Scan for the cell matching the given text and deliver its [X, Y] coordinate at center. 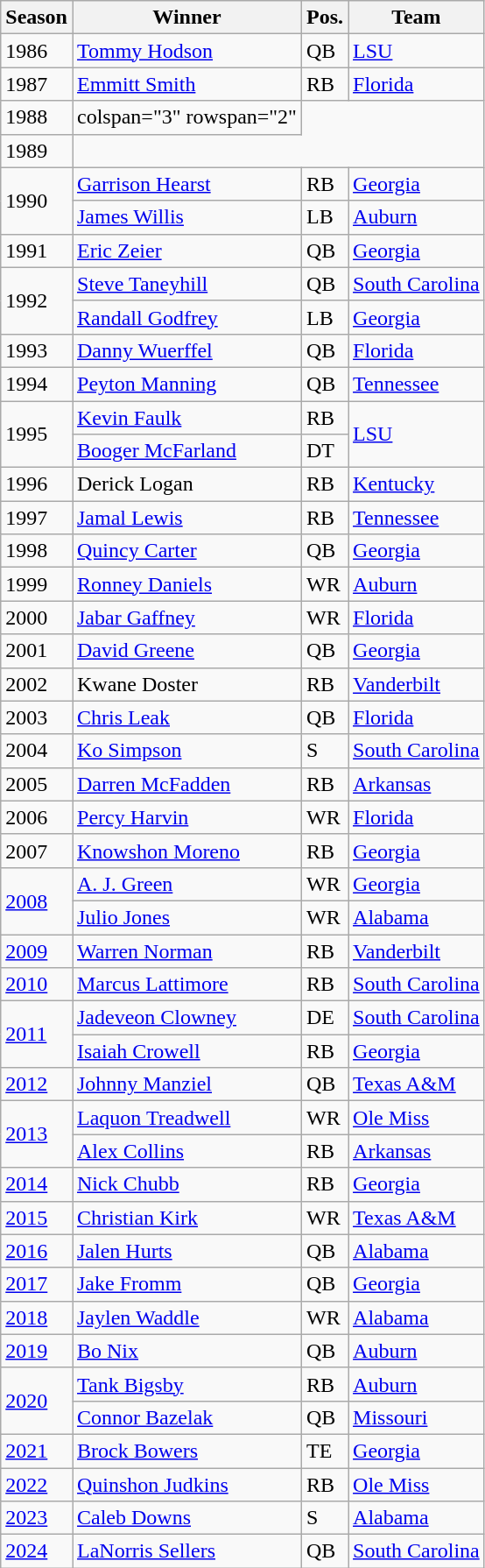
2006 [37, 817]
1986 [37, 51]
Jake Fromm [186, 1284]
Julio Jones [186, 917]
2023 [37, 1518]
Jadeveon Clowney [186, 1018]
Knowshon Moreno [186, 851]
Missouri [417, 1417]
2003 [37, 717]
1994 [37, 384]
2014 [37, 1184]
2010 [37, 985]
Bo Nix [186, 1351]
Eric Zeier [186, 251]
Kentucky [417, 484]
Jabar Gaffney [186, 618]
2004 [37, 751]
2015 [37, 1218]
1998 [37, 551]
2017 [37, 1284]
Brock Bowers [186, 1451]
Ronney Daniels [186, 584]
2012 [37, 1084]
Alex Collins [186, 1151]
LaNorris Sellers [186, 1551]
2021 [37, 1451]
Team [417, 18]
2013 [37, 1134]
Warren Norman [186, 950]
1989 [37, 151]
1993 [37, 350]
Randall Godfrey [186, 317]
1992 [37, 300]
Tank Bigsby [186, 1384]
2008 [37, 901]
Christian Kirk [186, 1218]
Connor Bazelak [186, 1417]
Steve Taneyhill [186, 284]
A. J. Green [186, 884]
2009 [37, 950]
Isaiah Crowell [186, 1051]
2020 [37, 1401]
1995 [37, 434]
Laquon Treadwell [186, 1118]
TE [324, 1451]
Garrison Hearst [186, 184]
2002 [37, 684]
Tommy Hodson [186, 51]
1990 [37, 201]
2022 [37, 1485]
Booger McFarland [186, 451]
1991 [37, 251]
Quincy Carter [186, 551]
DE [324, 1018]
2019 [37, 1351]
Jaylen Waddle [186, 1317]
2024 [37, 1551]
Jamal Lewis [186, 518]
Peyton Manning [186, 384]
David Greene [186, 651]
Kevin Faulk [186, 418]
2000 [37, 618]
2007 [37, 851]
Nick Chubb [186, 1184]
2016 [37, 1251]
1988 [37, 117]
Percy Harvin [186, 817]
1997 [37, 518]
1999 [37, 584]
1987 [37, 84]
Ko Simpson [186, 751]
colspan="3" rowspan="2" [186, 117]
Johnny Manziel [186, 1084]
Chris Leak [186, 717]
Pos. [324, 18]
2018 [37, 1317]
Jalen Hurts [186, 1251]
Quinshon Judkins [186, 1485]
Danny Wuerffel [186, 350]
2001 [37, 651]
James Willis [186, 217]
Winner [186, 18]
1996 [37, 484]
Darren McFadden [186, 784]
Derick Logan [186, 484]
Marcus Lattimore [186, 985]
Emmitt Smith [186, 84]
Season [37, 18]
Caleb Downs [186, 1518]
DT [324, 451]
2011 [37, 1035]
2005 [37, 784]
Kwane Doster [186, 684]
